Locate the cell with the specified text and output its [x, y] center coordinate. 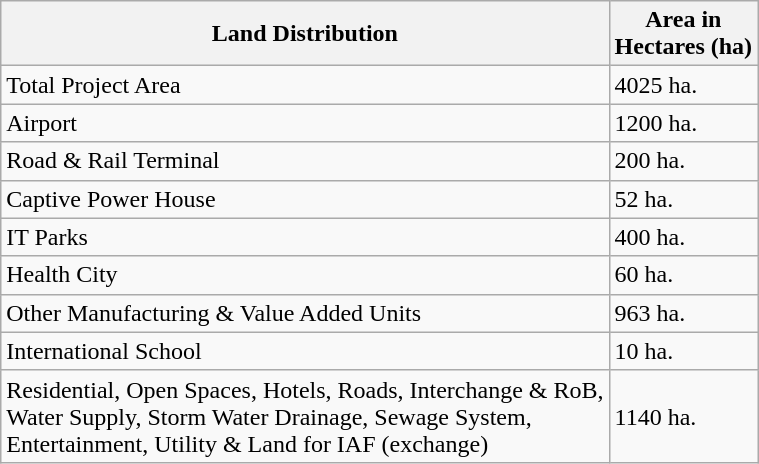
200 ha. [684, 161]
Health City [305, 275]
Other Manufacturing & Value Added Units [305, 313]
Captive Power House [305, 199]
4025 ha. [684, 85]
52 ha. [684, 199]
963 ha. [684, 313]
Land Distribution [305, 34]
60 ha. [684, 275]
1140 ha. [684, 416]
400 ha. [684, 237]
Road & Rail Terminal [305, 161]
Airport [305, 123]
Total Project Area [305, 85]
1200 ha. [684, 123]
International School [305, 351]
10 ha. [684, 351]
Area in Hectares (ha) [684, 34]
IT Parks [305, 237]
